Find where the given text appears and provide that cell's center as [X, Y] coordinate. 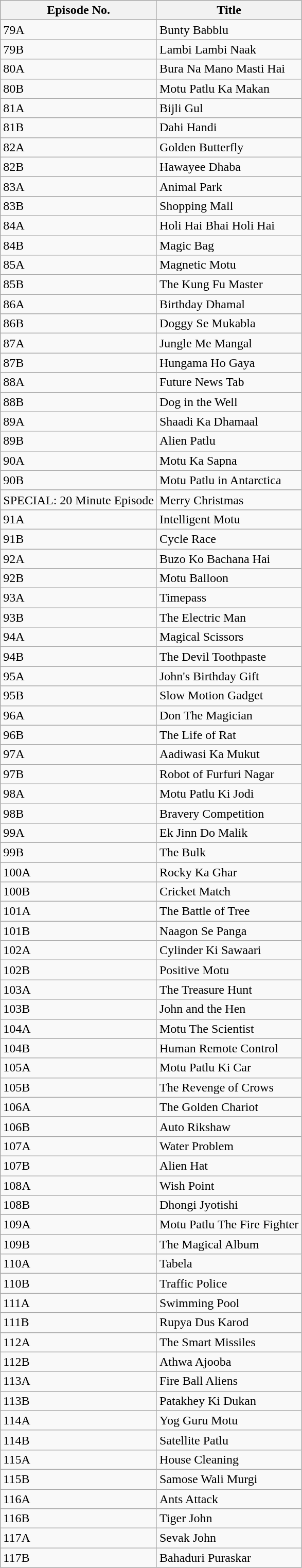
Cycle Race [228, 539]
The Kung Fu Master [228, 285]
80B [79, 89]
102B [79, 970]
85B [79, 285]
Episode No. [79, 10]
The Electric Man [228, 618]
Motu Patlu Ki Car [228, 1068]
Human Remote Control [228, 1048]
105B [79, 1087]
Title [228, 10]
SPECIAL: 20 Minute Episode [79, 500]
98B [79, 813]
Bravery Competition [228, 813]
Don The Magician [228, 715]
Hawayee Dhaba [228, 167]
93B [79, 618]
103B [79, 1009]
95B [79, 696]
104A [79, 1029]
108B [79, 1205]
84A [79, 225]
Swimming Pool [228, 1303]
Holi Hai Bhai Holi Hai [228, 225]
116A [79, 1499]
79B [79, 49]
98A [79, 794]
103A [79, 990]
80A [79, 69]
The Magical Album [228, 1244]
Intelligent Motu [228, 519]
The Battle of Tree [228, 911]
111B [79, 1323]
96A [79, 715]
Bahaduri Puraskar [228, 1558]
The Revenge of Crows [228, 1087]
109B [79, 1244]
Rocky Ka Ghar [228, 872]
Animal Park [228, 186]
81B [79, 128]
John's Birthday Gift [228, 676]
108A [79, 1185]
Alien Patlu [228, 441]
102A [79, 950]
113B [79, 1401]
114A [79, 1420]
111A [79, 1303]
Golden Butterfly [228, 147]
91A [79, 519]
96B [79, 735]
95A [79, 676]
94A [79, 637]
115B [79, 1479]
97B [79, 774]
Wish Point [228, 1185]
84B [79, 245]
86B [79, 324]
Magnetic Motu [228, 265]
Timepass [228, 598]
Cylinder Ki Sawaari [228, 950]
Patakhey Ki Dukan [228, 1401]
The Bulk [228, 852]
Positive Motu [228, 970]
82A [79, 147]
Motu Patlu Ki Jodi [228, 794]
86A [79, 304]
110B [79, 1283]
Motu The Scientist [228, 1029]
Alien Hat [228, 1166]
89B [79, 441]
100A [79, 872]
Motu Ka Sapna [228, 461]
112A [79, 1342]
116B [79, 1519]
Traffic Police [228, 1283]
Rupya Dus Karod [228, 1323]
House Cleaning [228, 1459]
Cricket Match [228, 892]
117B [79, 1558]
93A [79, 598]
113A [79, 1381]
The Devil Toothpaste [228, 657]
87B [79, 363]
Motu Patlu The Fire Fighter [228, 1225]
79A [79, 30]
85A [79, 265]
The Treasure Hunt [228, 990]
115A [79, 1459]
88A [79, 382]
Magical Scissors [228, 637]
Yog Guru Motu [228, 1420]
105A [79, 1068]
Auto Rikshaw [228, 1126]
Hungama Ho Gaya [228, 363]
109A [79, 1225]
Magic Bag [228, 245]
112B [79, 1362]
Water Problem [228, 1146]
Tiger John [228, 1519]
Motu Patlu Ka Makan [228, 89]
106A [79, 1107]
90B [79, 480]
The Golden Chariot [228, 1107]
89A [79, 421]
Slow Motion Gadget [228, 696]
The Smart Missiles [228, 1342]
117A [79, 1538]
Fire Ball Aliens [228, 1381]
114B [79, 1440]
92B [79, 578]
101B [79, 931]
Dhongi Jyotishi [228, 1205]
100B [79, 892]
83A [79, 186]
107B [79, 1166]
81A [79, 108]
104B [79, 1048]
106B [79, 1126]
94B [79, 657]
87A [79, 343]
Motu Balloon [228, 578]
Motu Patlu in Antarctica [228, 480]
Dahi Handi [228, 128]
83B [79, 206]
Bijli Gul [228, 108]
Birthday Dhamal [228, 304]
Shopping Mall [228, 206]
101A [79, 911]
Naagon Se Panga [228, 931]
Merry Christmas [228, 500]
John and the Hen [228, 1009]
Buzo Ko Bachana Hai [228, 558]
Satellite Patlu [228, 1440]
Samose Wali Murgi [228, 1479]
Ants Attack [228, 1499]
Jungle Me Mangal [228, 343]
Ek Jinn Do Malik [228, 833]
Shaadi Ka Dhamaal [228, 421]
Future News Tab [228, 382]
Robot of Furfuri Nagar [228, 774]
99B [79, 852]
91B [79, 539]
Tabela [228, 1264]
The Life of Rat [228, 735]
Lambi Lambi Naak [228, 49]
Dog in the Well [228, 402]
Bura Na Mano Masti Hai [228, 69]
88B [79, 402]
97A [79, 754]
Sevak John [228, 1538]
Doggy Se Mukabla [228, 324]
82B [79, 167]
110A [79, 1264]
90A [79, 461]
107A [79, 1146]
Athwa Ajooba [228, 1362]
Aadiwasi Ka Mukut [228, 754]
Bunty Babblu [228, 30]
92A [79, 558]
99A [79, 833]
